Capture the cell that displays the provided text and extract its (x, y) central coordinate. 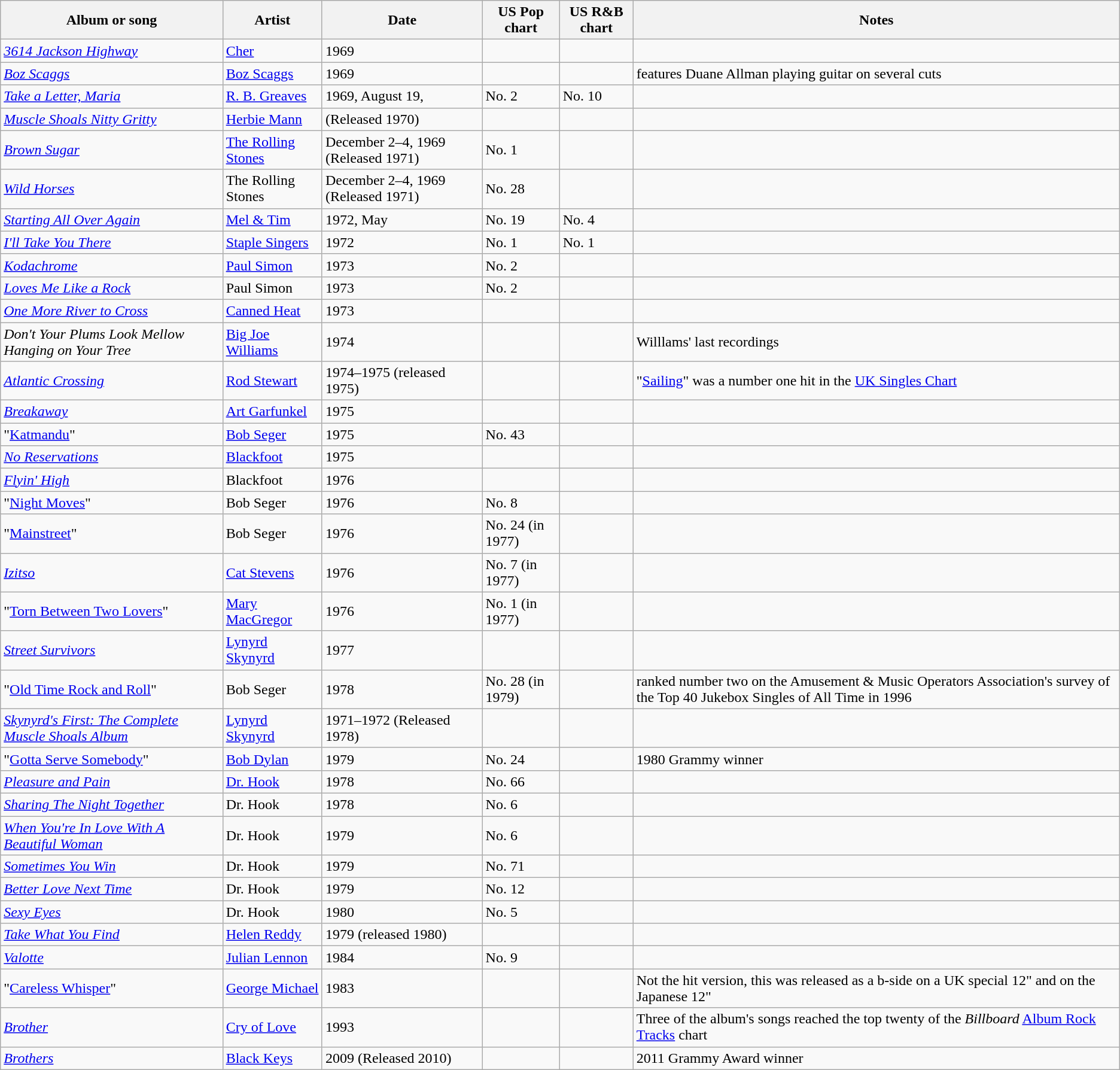
R. B. Greaves (272, 96)
No. 24 (521, 759)
Cat Stevens (272, 572)
"Careless Whisper" (111, 989)
Take What You Find (111, 935)
1972, May (402, 220)
"Night Moves" (111, 503)
No. 71 (521, 867)
Sharing The Night Together (111, 804)
Album or song (111, 20)
No. 7 (in 1977) (521, 572)
When You're In Love With A Beautiful Woman (111, 835)
Mary MacGregor (272, 612)
Starting All Over Again (111, 220)
Cher (272, 51)
Sexy Eyes (111, 912)
Art Garfunkel (272, 412)
(Released 1970) (402, 119)
1980 (402, 912)
No. 28 (521, 189)
No. 1 (in 1977) (521, 612)
2011 Grammy Award winner (876, 1058)
1980 Grammy winner (876, 759)
US Pop chart (521, 20)
No. 12 (521, 889)
Brothers (111, 1058)
Big Joe Williams (272, 341)
Notes (876, 20)
Herbie Mann (272, 119)
Loves Me Like a Rock (111, 288)
1972 (402, 242)
Izitso (111, 572)
Brown Sugar (111, 150)
Flyin' High (111, 480)
Helen Reddy (272, 935)
"Old Time Rock and Roll" (111, 689)
Canned Heat (272, 311)
No. 28 (in 1979) (521, 689)
No. 66 (521, 782)
1993 (402, 1027)
Black Keys (272, 1058)
No. 10 (596, 96)
"Sailing" was a number one hit in the UK Singles Chart (876, 381)
Street Survivors (111, 650)
Mel & Tim (272, 220)
Skynyrd's First: The Complete Muscle Shoals Album (111, 728)
"Gotta Serve Somebody" (111, 759)
Three of the album's songs reached the top twenty of the Billboard Album Rock Tracks chart (876, 1027)
features Duane Allman playing guitar on several cuts (876, 74)
Brother (111, 1027)
I'll Take You There (111, 242)
Willlams' last recordings (876, 341)
No. 43 (521, 434)
1974 (402, 341)
No. 9 (521, 957)
"Katmandu" (111, 434)
Sometimes You Win (111, 867)
US R&B chart (596, 20)
1983 (402, 989)
1969, August 19, (402, 96)
Date (402, 20)
Cry of Love (272, 1027)
Valotte (111, 957)
No Reservations (111, 457)
Julian Lennon (272, 957)
One More River to Cross (111, 311)
No. 24 (in 1977) (521, 534)
Atlantic Crossing (111, 381)
1984 (402, 957)
No. 19 (521, 220)
2009 (Released 2010) (402, 1058)
1979 (released 1980) (402, 935)
Staple Singers (272, 242)
George Michael (272, 989)
No. 4 (596, 220)
Take a Letter, Maria (111, 96)
Pleasure and Pain (111, 782)
Don't Your Plums Look Mellow Hanging on Your Tree (111, 341)
Breakaway (111, 412)
"Mainstreet" (111, 534)
1971–1972 (Released 1978) (402, 728)
Muscle Shoals Nitty Gritty (111, 119)
ranked number two on the Amusement & Music Operators Association's survey of the Top 40 Jukebox Singles of All Time in 1996 (876, 689)
No. 8 (521, 503)
No. 5 (521, 912)
Kodachrome (111, 265)
3614 Jackson Highway (111, 51)
1977 (402, 650)
Not the hit version, this was released as a b-side on a UK special 12" and on the Japanese 12" (876, 989)
"Torn Between Two Lovers" (111, 612)
Artist (272, 20)
Bob Dylan (272, 759)
1974–1975 (released 1975) (402, 381)
Rod Stewart (272, 381)
Better Love Next Time (111, 889)
Wild Horses (111, 189)
